Provide the [X, Y] coordinate of the cell's center where the given text is located.  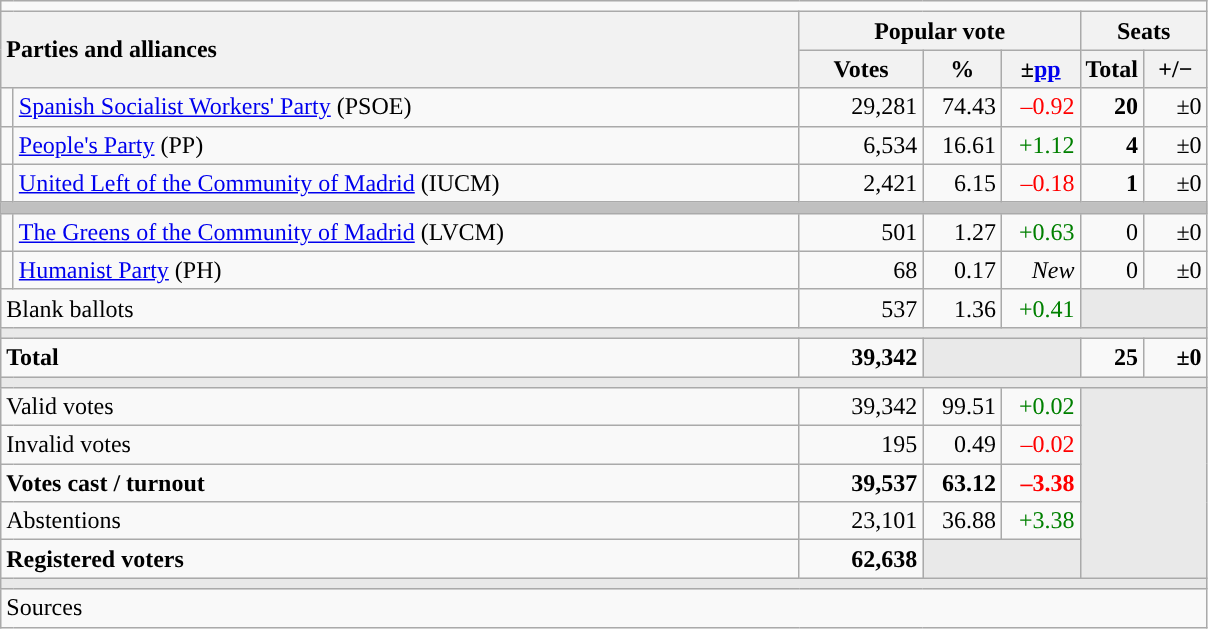
25 [1112, 357]
+3.38 [1040, 521]
Votes [861, 69]
The Greens of the Community of Madrid (LVCM) [406, 232]
Registered voters [400, 559]
People's Party (PP) [406, 145]
23,101 [861, 521]
39,537 [861, 483]
–0.18 [1040, 183]
+/− [1176, 69]
0.17 [962, 270]
0.49 [962, 445]
+0.41 [1040, 308]
1 [1112, 183]
2,421 [861, 183]
Humanist Party (PH) [406, 270]
6.15 [962, 183]
16.61 [962, 145]
+1.12 [1040, 145]
36.88 [962, 521]
Blank ballots [400, 308]
62,638 [861, 559]
Parties and alliances [400, 50]
195 [861, 445]
–0.92 [1040, 107]
74.43 [962, 107]
Spanish Socialist Workers' Party (PSOE) [406, 107]
Votes cast / turnout [400, 483]
Valid votes [400, 407]
4 [1112, 145]
20 [1112, 107]
–0.02 [1040, 445]
68 [861, 270]
63.12 [962, 483]
+0.02 [1040, 407]
Abstentions [400, 521]
Sources [604, 608]
501 [861, 232]
1.27 [962, 232]
Invalid votes [400, 445]
–3.38 [1040, 483]
±pp [1040, 69]
1.36 [962, 308]
537 [861, 308]
Popular vote [940, 31]
+0.63 [1040, 232]
29,281 [861, 107]
99.51 [962, 407]
6,534 [861, 145]
New [1040, 270]
Seats [1144, 31]
% [962, 69]
United Left of the Community of Madrid (IUCM) [406, 183]
